Provide the (X, Y) coordinate of the cell's center where the given text is located.  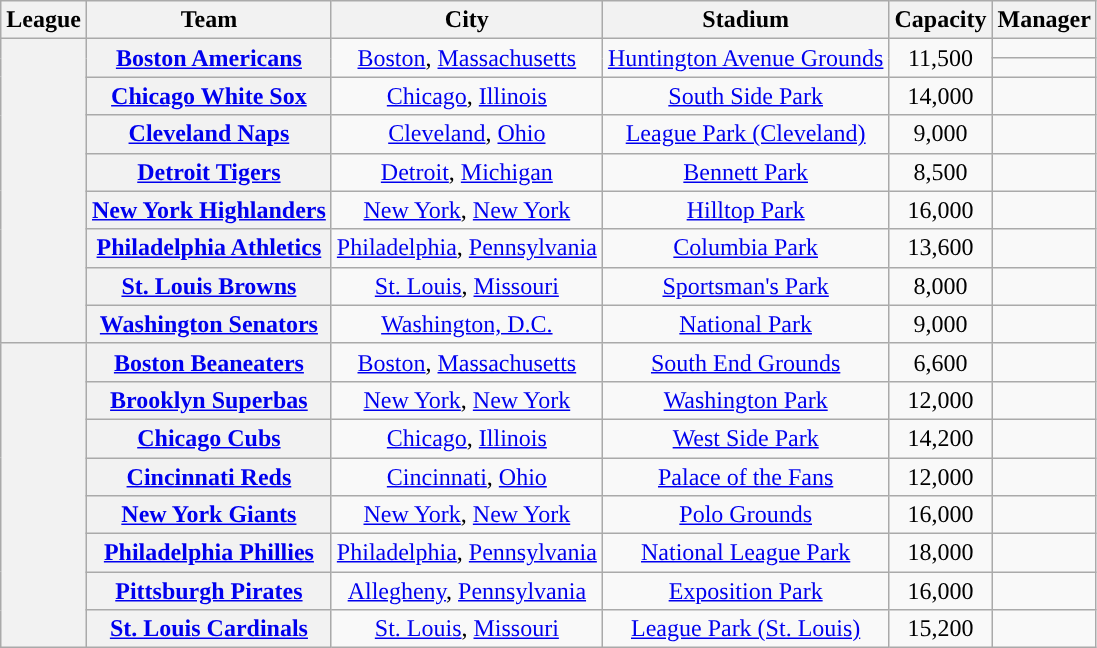
Palace of the Fans (746, 477)
8,000 (940, 286)
St. Louis Browns (208, 286)
Washington, D.C. (466, 324)
18,000 (940, 553)
Hilltop Park (746, 210)
Capacity (940, 20)
15,200 (940, 629)
Boston Americans (208, 58)
South End Grounds (746, 362)
League (44, 20)
14,000 (940, 96)
8,500 (940, 172)
Chicago Cubs (208, 438)
Cincinnati, Ohio (466, 477)
Huntington Avenue Grounds (746, 58)
New York Highlanders (208, 210)
Philadelphia Athletics (208, 248)
Detroit, Michigan (466, 172)
Chicago White Sox (208, 96)
South Side Park (746, 96)
Bennett Park (746, 172)
Exposition Park (746, 591)
13,600 (940, 248)
Washington Senators (208, 324)
Cleveland Naps (208, 134)
Detroit Tigers (208, 172)
New York Giants (208, 515)
City (466, 20)
Allegheny, Pennsylvania (466, 591)
Philadelphia Phillies (208, 553)
Team (208, 20)
Pittsburgh Pirates (208, 591)
Stadium (746, 20)
League Park (St. Louis) (746, 629)
Manager (1044, 20)
Washington Park (746, 400)
6,600 (940, 362)
Cleveland, Ohio (466, 134)
Cincinnati Reds (208, 477)
11,500 (940, 58)
West Side Park (746, 438)
Boston Beaneaters (208, 362)
Columbia Park (746, 248)
St. Louis Cardinals (208, 629)
National Park (746, 324)
Sportsman's Park (746, 286)
Polo Grounds (746, 515)
14,200 (940, 438)
League Park (Cleveland) (746, 134)
National League Park (746, 553)
Brooklyn Superbas (208, 400)
